Determine the [X, Y] coordinate at the center of the cell enclosing the given text.  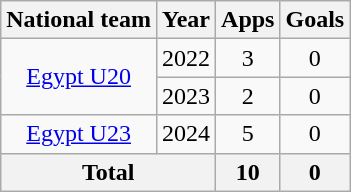
2023 [186, 96]
10 [248, 172]
2022 [186, 58]
Egypt U23 [79, 134]
2 [248, 96]
2024 [186, 134]
Apps [248, 20]
5 [248, 134]
Egypt U20 [79, 77]
Year [186, 20]
National team [79, 20]
Total [108, 172]
3 [248, 58]
Goals [315, 20]
